Identify which cell holds the provided text, then report its (x, y) central coordinate. 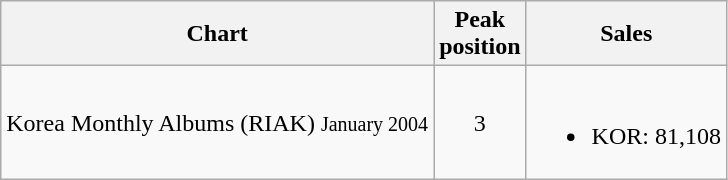
Sales (626, 34)
Korea Monthly Albums (RIAK) January 2004 (218, 122)
KOR: 81,108 (626, 122)
Chart (218, 34)
Peakposition (480, 34)
3 (480, 122)
